From the cell containing the given text, extract its center point as [x, y] coordinate. 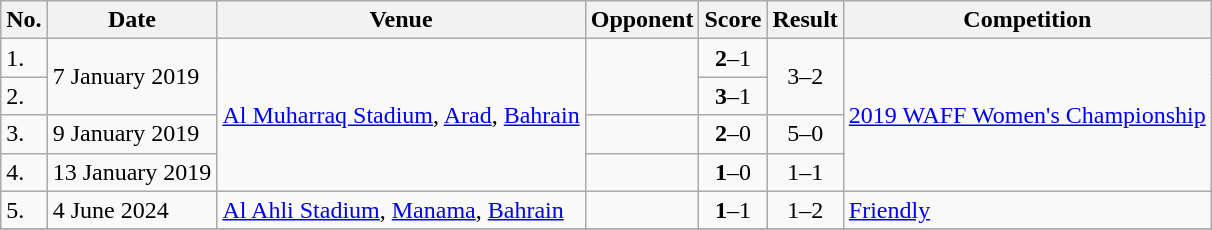
Friendly [1027, 210]
4 June 2024 [132, 210]
Al Ahli Stadium, Manama, Bahrain [401, 210]
2019 WAFF Women's Championship [1027, 115]
5. [24, 210]
Competition [1027, 20]
3. [24, 134]
3–1 [733, 96]
No. [24, 20]
4. [24, 172]
1–2 [805, 210]
3–2 [805, 77]
Date [132, 20]
1–0 [733, 172]
2–1 [733, 58]
Venue [401, 20]
13 January 2019 [132, 172]
Opponent [642, 20]
1. [24, 58]
Score [733, 20]
5–0 [805, 134]
2. [24, 96]
Al Muharraq Stadium, Arad, Bahrain [401, 115]
Result [805, 20]
7 January 2019 [132, 77]
2–0 [733, 134]
9 January 2019 [132, 134]
